Output the (x, y) coordinate of the center of the cell containing the given text.  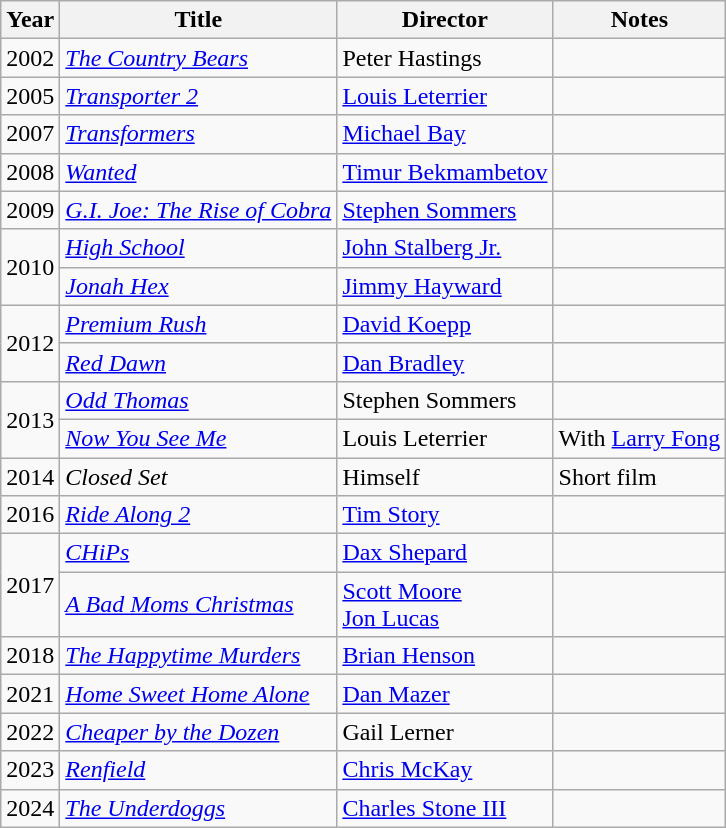
Short film (640, 477)
2010 (30, 267)
2013 (30, 419)
Himself (445, 477)
Jonah Hex (198, 286)
2009 (30, 210)
Premium Rush (198, 324)
Scott MooreJon Lucas (445, 604)
Year (30, 20)
Transformers (198, 134)
Now You See Me (198, 438)
G.I. Joe: The Rise of Cobra (198, 210)
2005 (30, 96)
Dan Bradley (445, 362)
Cheaper by the Dozen (198, 732)
The Underdoggs (198, 808)
Transporter 2 (198, 96)
2002 (30, 58)
Chris McKay (445, 770)
Michael Bay (445, 134)
The Happytime Murders (198, 656)
Dan Mazer (445, 694)
Red Dawn (198, 362)
Notes (640, 20)
Charles Stone III (445, 808)
Renfield (198, 770)
Peter Hastings (445, 58)
2018 (30, 656)
2016 (30, 515)
2023 (30, 770)
2007 (30, 134)
2021 (30, 694)
A Bad Moms Christmas (198, 604)
2012 (30, 343)
High School (198, 248)
David Koepp (445, 324)
Odd Thomas (198, 400)
Wanted (198, 172)
Timur Bekmambetov (445, 172)
2008 (30, 172)
Director (445, 20)
Dax Shepard (445, 553)
Closed Set (198, 477)
With Larry Fong (640, 438)
The Country Bears (198, 58)
John Stalberg Jr. (445, 248)
2017 (30, 586)
Home Sweet Home Alone (198, 694)
Ride Along 2 (198, 515)
Brian Henson (445, 656)
Title (198, 20)
Tim Story (445, 515)
Gail Lerner (445, 732)
Jimmy Hayward (445, 286)
2024 (30, 808)
2022 (30, 732)
2014 (30, 477)
CHiPs (198, 553)
